Search for the cell housing the specified text and yield its (X, Y) center coordinate. 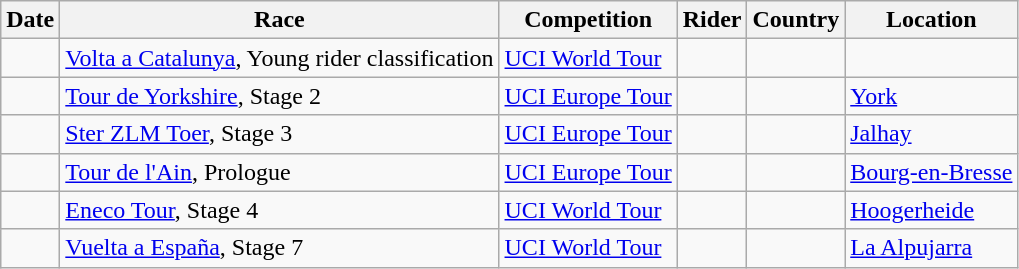
York (932, 96)
Bourg-en-Bresse (932, 172)
Race (280, 20)
Competition (588, 20)
Eneco Tour, Stage 4 (280, 210)
Ster ZLM Toer, Stage 3 (280, 134)
Country (796, 20)
Hoogerheide (932, 210)
Jalhay (932, 134)
La Alpujarra (932, 248)
Rider (712, 20)
Volta a Catalunya, Young rider classification (280, 58)
Vuelta a España, Stage 7 (280, 248)
Location (932, 20)
Tour de l'Ain, Prologue (280, 172)
Date (30, 20)
Tour de Yorkshire, Stage 2 (280, 96)
